Provide the [x, y] coordinate of the cell's center where the given text is located.  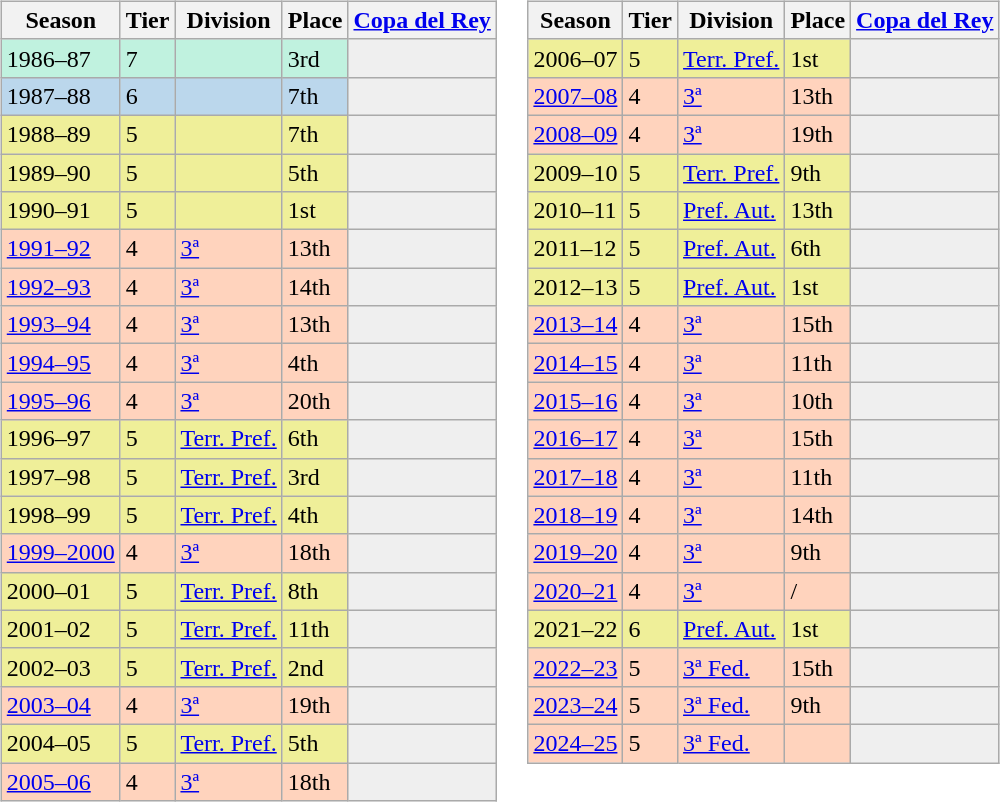
2012–13 [576, 287]
7 [148, 58]
1993–94 [60, 325]
1994–95 [60, 363]
2015–16 [576, 401]
1987–88 [60, 96]
2011–12 [576, 249]
2024–25 [576, 743]
8th [315, 591]
2010–11 [576, 211]
2009–10 [576, 173]
10th [818, 401]
1999–2000 [60, 553]
2013–14 [576, 325]
2022–23 [576, 667]
1989–90 [60, 173]
2001–02 [60, 629]
1995–96 [60, 401]
2020–21 [576, 591]
2023–24 [576, 705]
2005–06 [60, 781]
1991–92 [60, 249]
2nd [315, 667]
2008–09 [576, 134]
1997–98 [60, 477]
1988–89 [60, 134]
2019–20 [576, 553]
2018–19 [576, 515]
2004–05 [60, 743]
2000–01 [60, 591]
2021–22 [576, 629]
1996–97 [60, 439]
2016–17 [576, 439]
2006–07 [576, 58]
2003–04 [60, 705]
2007–08 [576, 96]
1990–91 [60, 211]
2014–15 [576, 363]
2002–03 [60, 667]
2017–18 [576, 477]
1986–87 [60, 58]
20th [315, 401]
1992–93 [60, 287]
1998–99 [60, 515]
/ [818, 591]
